Search for the cell housing the specified text and yield its (X, Y) center coordinate. 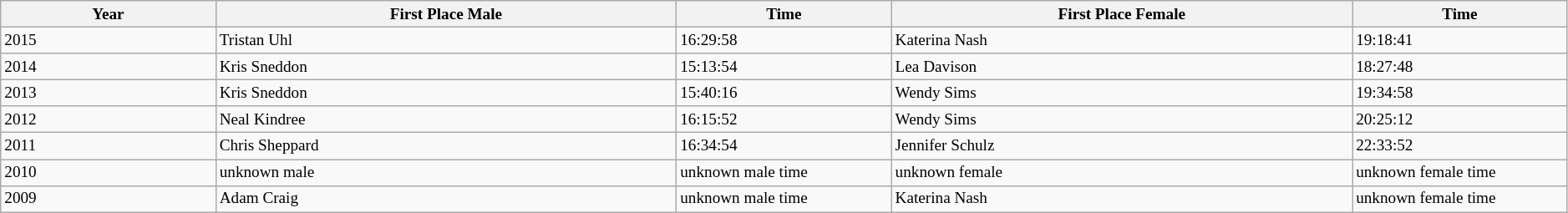
15:40:16 (784, 93)
2010 (109, 172)
2013 (109, 93)
Lea Davison (1122, 67)
Adam Craig (446, 199)
19:34:58 (1460, 93)
2015 (109, 40)
16:34:54 (784, 146)
Neal Kindree (446, 119)
2009 (109, 199)
2014 (109, 67)
Year (109, 14)
2011 (109, 146)
Chris Sheppard (446, 146)
unknown female (1122, 172)
15:13:54 (784, 67)
unknown male (446, 172)
Jennifer Schulz (1122, 146)
2012 (109, 119)
First Place Female (1122, 14)
18:27:48 (1460, 67)
Tristan Uhl (446, 40)
20:25:12 (1460, 119)
19:18:41 (1460, 40)
16:29:58 (784, 40)
22:33:52 (1460, 146)
First Place Male (446, 14)
16:15:52 (784, 119)
